Pinpoint the cell where the given text exists, returning its (x, y) midpoint coordinate. 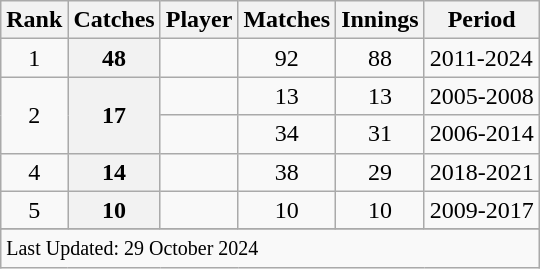
Catches (114, 20)
Last Updated: 29 October 2024 (270, 248)
29 (380, 172)
88 (380, 58)
5 (34, 210)
2 (34, 115)
Innings (380, 20)
Player (199, 20)
31 (380, 134)
38 (287, 172)
4 (34, 172)
Period (482, 20)
2006-2014 (482, 134)
34 (287, 134)
2005-2008 (482, 96)
1 (34, 58)
2011-2024 (482, 58)
92 (287, 58)
2018-2021 (482, 172)
2009-2017 (482, 210)
14 (114, 172)
Rank (34, 20)
Matches (287, 20)
17 (114, 115)
48 (114, 58)
